Return [x, y] of the center of cell containing provided text 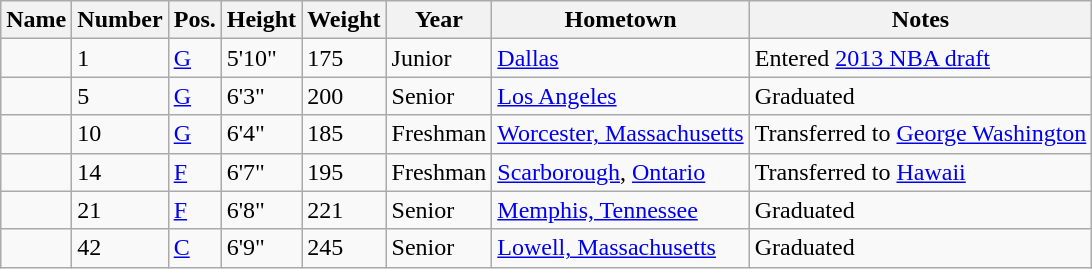
245 [344, 248]
10 [120, 134]
Transferred to Hawaii [920, 172]
5'10" [261, 58]
6'3" [261, 96]
Year [439, 20]
185 [344, 134]
Name [36, 20]
Dallas [620, 58]
6'4" [261, 134]
Memphis, Tennessee [620, 210]
Transferred to George Washington [920, 134]
6'9" [261, 248]
200 [344, 96]
Junior [439, 58]
Scarborough, Ontario [620, 172]
Los Angeles [620, 96]
Worcester, Massachusetts [620, 134]
Number [120, 20]
1 [120, 58]
175 [344, 58]
Pos. [194, 20]
5 [120, 96]
Entered 2013 NBA draft [920, 58]
6'7" [261, 172]
Notes [920, 20]
C [194, 248]
Height [261, 20]
Weight [344, 20]
221 [344, 210]
6'8" [261, 210]
14 [120, 172]
195 [344, 172]
Hometown [620, 20]
21 [120, 210]
42 [120, 248]
Lowell, Massachusetts [620, 248]
